Extract the (x, y) coordinate from the center of the cell holding the provided text.  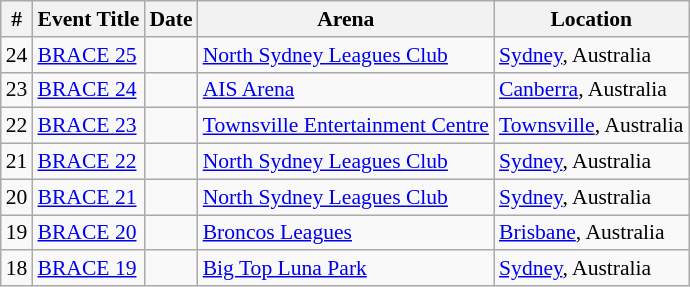
Event Title (88, 19)
Brisbane, Australia (591, 233)
20 (17, 197)
# (17, 19)
Arena (346, 19)
BRACE 24 (88, 90)
AIS Arena (346, 90)
BRACE 21 (88, 197)
Canberra, Australia (591, 90)
24 (17, 55)
BRACE 22 (88, 162)
Big Top Luna Park (346, 269)
Location (591, 19)
Broncos Leagues (346, 233)
BRACE 20 (88, 233)
BRACE 23 (88, 126)
23 (17, 90)
22 (17, 126)
21 (17, 162)
BRACE 25 (88, 55)
Townsville, Australia (591, 126)
Townsville Entertainment Centre (346, 126)
19 (17, 233)
BRACE 19 (88, 269)
Date (170, 19)
18 (17, 269)
